Search for the cell housing the specified text and yield its (x, y) center coordinate. 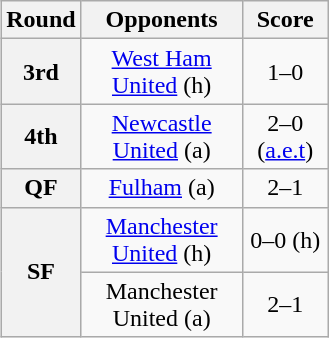
Manchester United (h) (162, 240)
Score (285, 20)
2–0 (a.e.t) (285, 136)
West Ham United (h) (162, 72)
0–0 (h) (285, 240)
3rd (41, 72)
SF (41, 272)
1–0 (285, 72)
Opponents (162, 20)
4th (41, 136)
Round (41, 20)
QF (41, 188)
Fulham (a) (162, 188)
Newcastle United (a) (162, 136)
Manchester United (a) (162, 304)
